Scan for the cell matching the given text and deliver its (X, Y) coordinate at center. 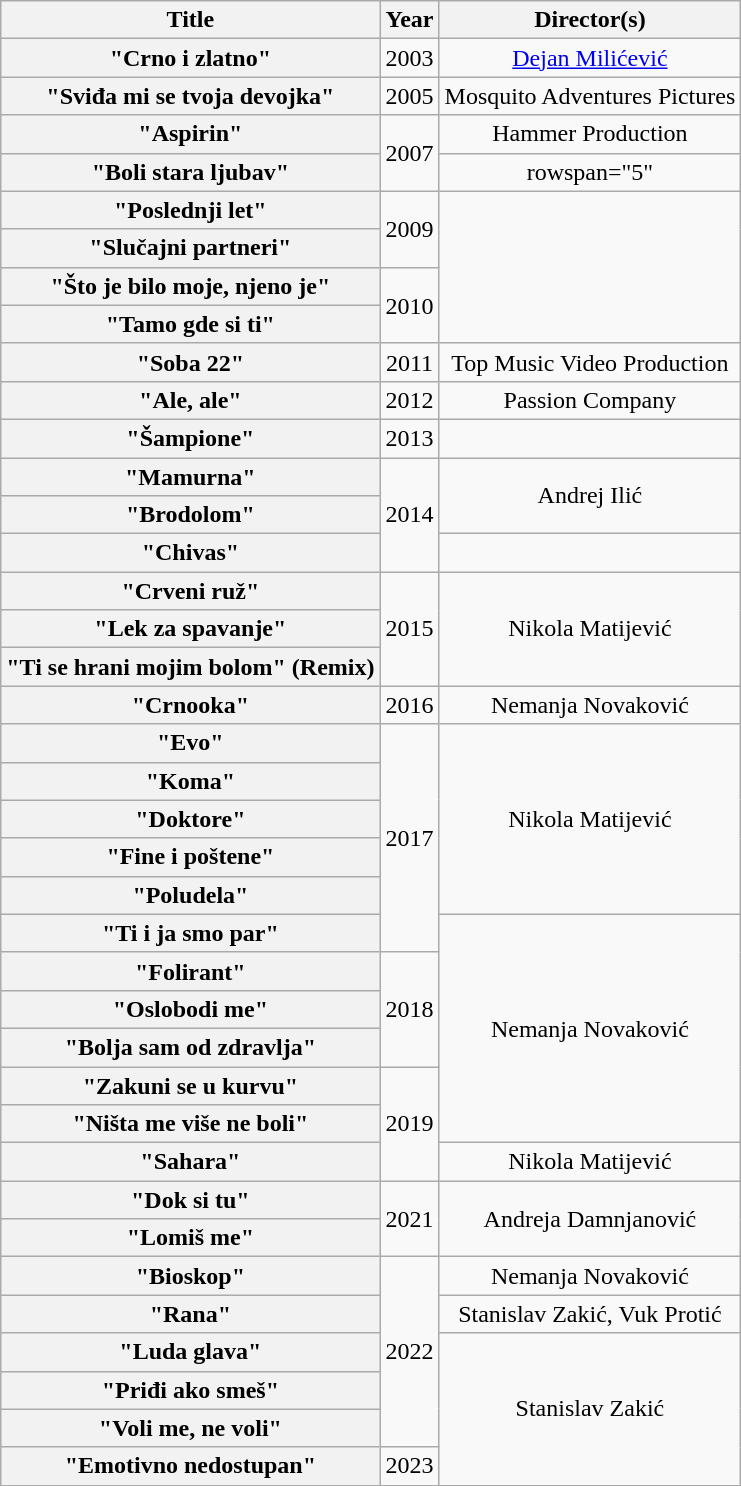
Stanislav Zakić, Vuk Protić (590, 1314)
"Koma" (190, 781)
"Crnooka" (190, 705)
"Mamurna" (190, 477)
"Bolja sam od zdravlja" (190, 1047)
Title (190, 20)
"Chivas" (190, 553)
"Voli me, ne voli" (190, 1428)
"Boli stara ljubav" (190, 172)
2018 (410, 1009)
"Soba 22" (190, 362)
2017 (410, 838)
"Sviđa mi se tvoja devojka" (190, 96)
rowspan="5" (590, 172)
2011 (410, 362)
Dejan Milićević (590, 58)
Passion Company (590, 400)
2012 (410, 400)
2021 (410, 1219)
"Fine i poštene" (190, 857)
2013 (410, 438)
Andreja Damnjanović (590, 1219)
"Slučajni partneri" (190, 248)
"Priđi ako smeš" (190, 1390)
"Folirant" (190, 971)
"Evo" (190, 743)
2015 (410, 629)
Director(s) (590, 20)
2003 (410, 58)
"Emotivno nedostupan" (190, 1466)
2023 (410, 1466)
"Rana" (190, 1314)
Hammer Production (590, 134)
Mosquito Adventures Pictures (590, 96)
Andrej Ilić (590, 496)
"Dok si tu" (190, 1200)
2010 (410, 305)
2009 (410, 229)
"Ti i ja smo par" (190, 933)
2019 (410, 1123)
"Crno i zlatno" (190, 58)
"Lek za spavanje" (190, 629)
"Zakuni se u kurvu" (190, 1085)
2022 (410, 1352)
2005 (410, 96)
"Aspirin" (190, 134)
Stanislav Zakić (590, 1409)
"Oslobodi me" (190, 1009)
"Sahara" (190, 1162)
"Lomiš me" (190, 1238)
"Ti se hrani mojim bolom" (Remix) (190, 667)
"Luda glava" (190, 1352)
2016 (410, 705)
"Što je bilo moje, njeno je" (190, 286)
"Tamo gde si ti" (190, 324)
"Poludela" (190, 895)
2007 (410, 153)
"Ale, ale" (190, 400)
2014 (410, 515)
"Šampione" (190, 438)
"Brodolom" (190, 515)
"Crveni ruž" (190, 591)
"Ništa me više ne boli" (190, 1124)
"Doktore" (190, 819)
Top Music Video Production (590, 362)
Year (410, 20)
"Poslednji let" (190, 210)
"Bioskop" (190, 1276)
